Capture the cell that displays the provided text and extract its (x, y) central coordinate. 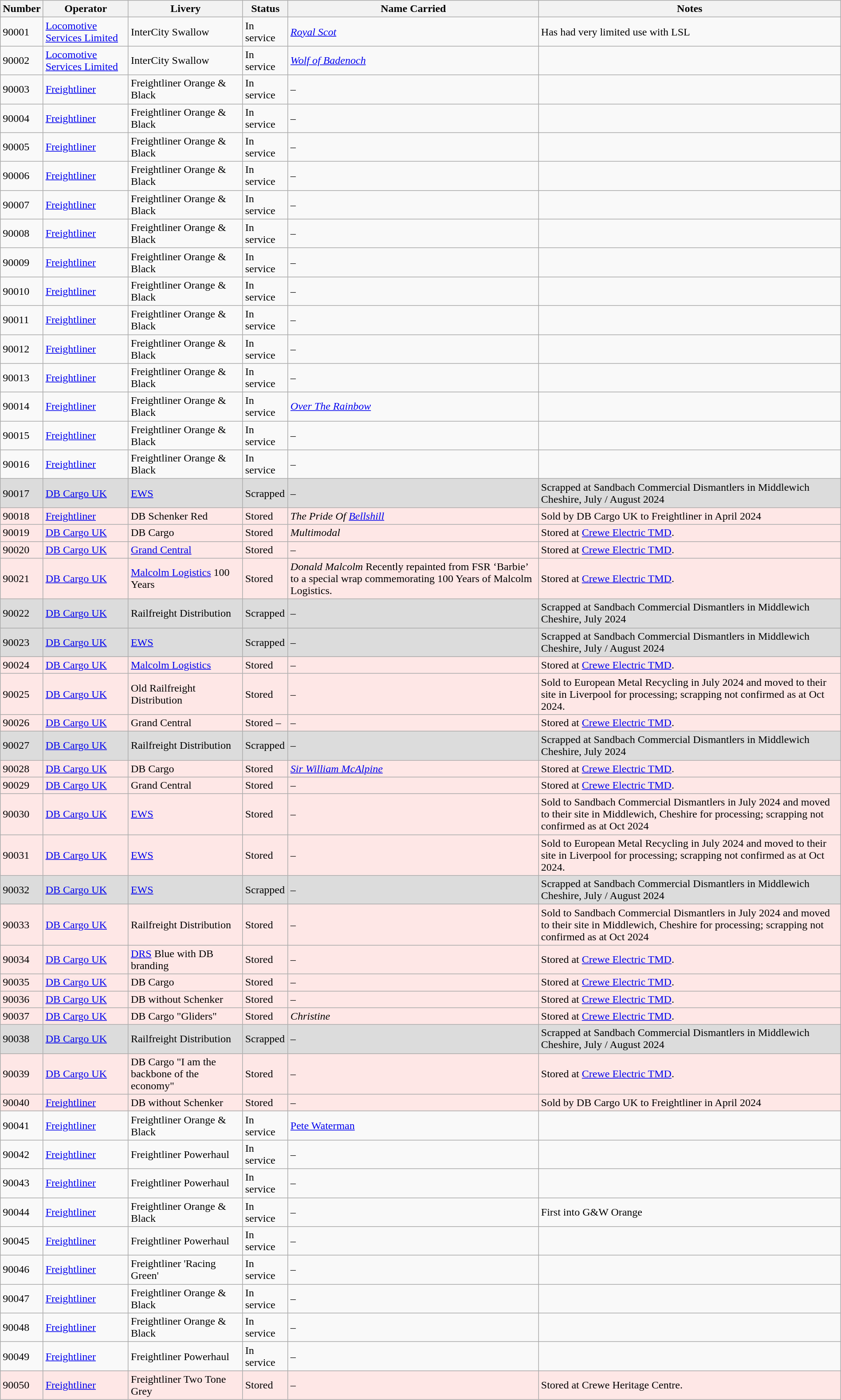
First into G&W Orange (689, 1212)
Sir William McAlpine (413, 768)
90015 (22, 435)
Pete Waterman (413, 1125)
90022 (22, 614)
Multimodal (413, 533)
90045 (22, 1241)
Number (22, 9)
Old Railfreight Distribution (185, 694)
90040 (22, 1103)
90035 (22, 982)
90046 (22, 1270)
Wolf of Badenoch (413, 60)
90034 (22, 959)
Has had very limited use with LSL (689, 32)
90031 (22, 855)
90013 (22, 378)
90006 (22, 176)
Freightliner 'Racing Green' (185, 1270)
90020 (22, 550)
90016 (22, 465)
90024 (22, 665)
90043 (22, 1183)
90047 (22, 1299)
DB Cargo "Gliders" (185, 1016)
Freightliner Two Tone Grey (185, 1385)
DRS Blue with DB branding (185, 959)
90010 (22, 291)
90017 (22, 493)
Stored at Crewe Heritage Centre. (689, 1385)
90029 (22, 786)
90004 (22, 118)
90038 (22, 1039)
90037 (22, 1016)
Over The Rainbow (413, 407)
90048 (22, 1327)
90033 (22, 925)
Christine (413, 1016)
Livery (185, 9)
90042 (22, 1154)
90036 (22, 999)
90018 (22, 516)
Donald Malcolm Recently repainted from FSR ‘Barbie’ to a special wrap commemorating 100 Years of Malcolm Logistics. (413, 579)
DB Schenker Red (185, 516)
90003 (22, 90)
90032 (22, 890)
Operator (86, 9)
90001 (22, 32)
90009 (22, 262)
90030 (22, 814)
90005 (22, 147)
90026 (22, 723)
90008 (22, 233)
90050 (22, 1385)
90012 (22, 348)
90044 (22, 1212)
90014 (22, 407)
90011 (22, 320)
90028 (22, 768)
90049 (22, 1357)
Notes (689, 9)
Malcolm Logistics (185, 665)
90025 (22, 694)
90019 (22, 533)
Royal Scot (413, 32)
90039 (22, 1074)
Stored – (265, 723)
90007 (22, 205)
90023 (22, 642)
90027 (22, 746)
90002 (22, 60)
Name Carried (413, 9)
90041 (22, 1125)
Malcolm Logistics 100 Years (185, 579)
90021 (22, 579)
The Pride Of Bellshill (413, 516)
DB Cargo "I am the backbone of the economy" (185, 1074)
Status (265, 9)
